Capture the cell that displays the provided text and extract its (x, y) central coordinate. 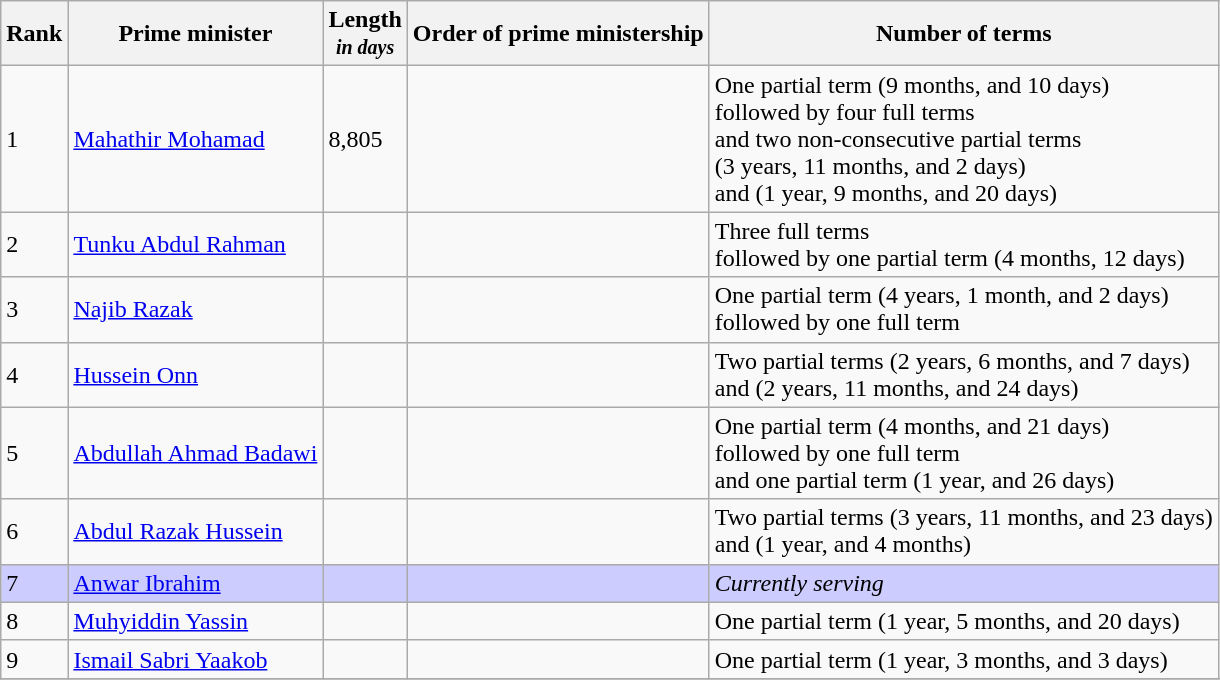
One partial term (4 months, and 21 days) followed by one full term and one partial term (1 year, and 26 days) (964, 453)
Najib Razak (196, 310)
Ismail Sabri Yaakob (196, 659)
4 (34, 374)
9 (34, 659)
Muhyiddin Yassin (196, 621)
One partial term (4 years, 1 month, and 2 days) followed by one full term (964, 310)
Rank (34, 34)
8 (34, 621)
Number of terms (964, 34)
2 (34, 244)
Abdullah Ahmad Badawi (196, 453)
Prime minister (196, 34)
1 (34, 139)
One partial term (1 year, 5 months, and 20 days) (964, 621)
Two partial terms (2 years, 6 months, and 7 days) and (2 years, 11 months, and 24 days) (964, 374)
5 (34, 453)
Mahathir Mohamad (196, 139)
8,805 (365, 139)
Abdul Razak Hussein (196, 532)
3 (34, 310)
One partial term (1 year, 3 months, and 3 days) (964, 659)
Two partial terms (3 years, 11 months, and 23 days) and (1 year, and 4 months) (964, 532)
Lengthin days (365, 34)
7 (34, 583)
Currently serving (964, 583)
Tunku Abdul Rahman (196, 244)
Order of prime ministership (558, 34)
Hussein Onn (196, 374)
Anwar Ibrahim (196, 583)
Three full terms followed by one partial term (4 months, 12 days) (964, 244)
6 (34, 532)
